From the cell containing the given text, extract its center point as [X, Y] coordinate. 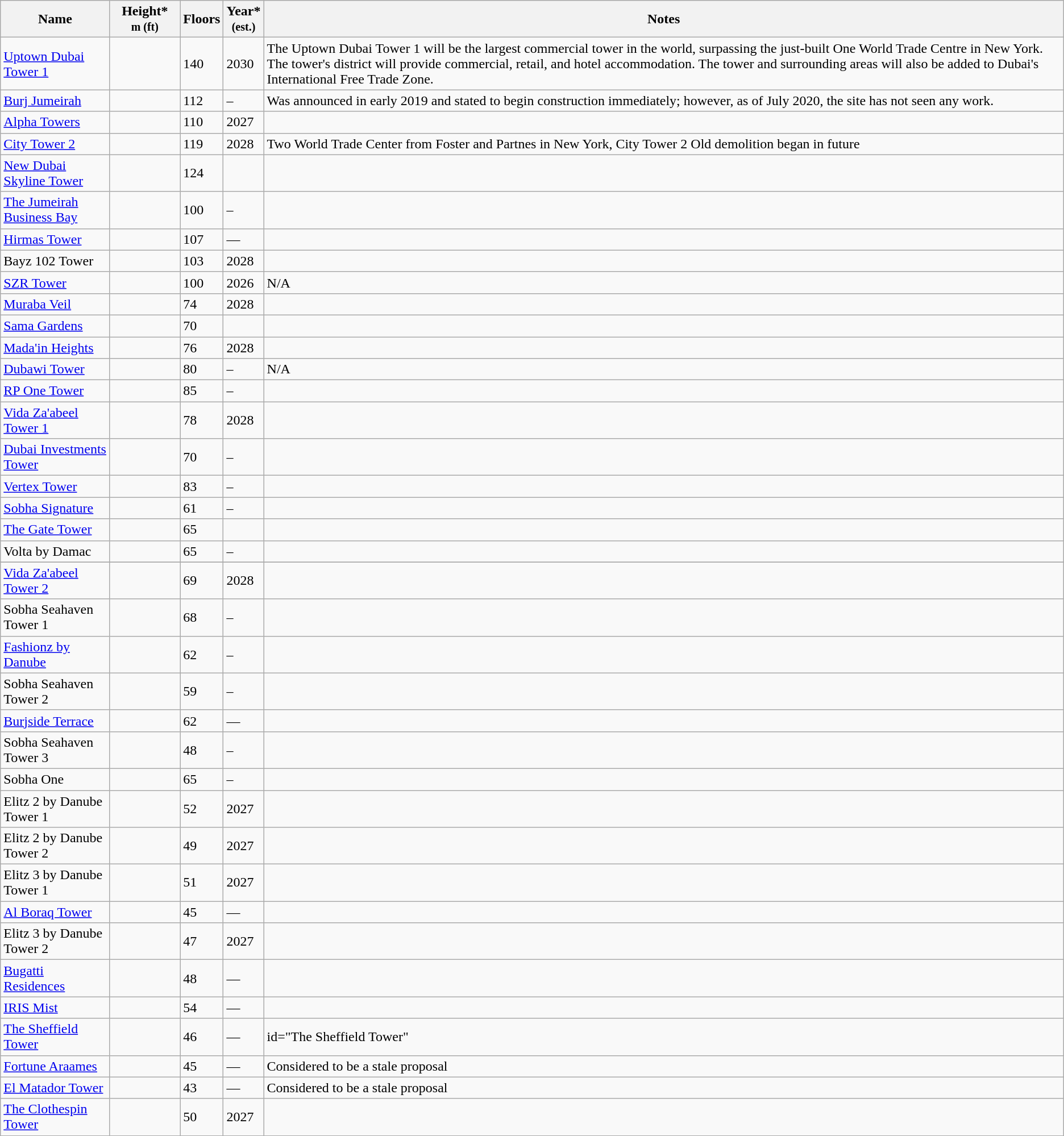
Elitz 2 by Danube Tower 1 [55, 808]
The Clothespin Tower [55, 1117]
Name [55, 19]
Was announced in early 2019 and stated to begin construction immediately; however, as of July 2020, the site has not seen any work. [664, 101]
RP One Tower [55, 391]
59 [202, 691]
61 [202, 508]
Notes [664, 19]
Vida Za'abeel Tower 1 [55, 421]
Volta by Damac [55, 551]
85 [202, 391]
Uptown Dubai Tower 1 [55, 64]
Sobha Seahaven Tower 3 [55, 750]
49 [202, 846]
Year*(est.) [243, 19]
SZR Tower [55, 282]
The Jumeirah Business Bay [55, 210]
Sobha One [55, 779]
68 [202, 617]
46 [202, 1037]
El Matador Tower [55, 1088]
74 [202, 304]
Height*m (ft) [145, 19]
54 [202, 1008]
69 [202, 581]
Sama Gardens [55, 326]
52 [202, 808]
Elitz 3 by Danube Tower 1 [55, 883]
Vida Za'abeel Tower 2 [55, 581]
Dubai Investments Tower [55, 457]
43 [202, 1088]
Sobha Seahaven Tower 2 [55, 691]
Muraba Veil [55, 304]
Bugatti Residences [55, 979]
id="The Sheffield Tower" [664, 1037]
Dubawi Tower [55, 369]
Floors [202, 19]
Bayz 102 Tower [55, 261]
78 [202, 421]
2026 [243, 282]
51 [202, 883]
76 [202, 347]
Sobha Seahaven Tower 1 [55, 617]
Fortune Araames [55, 1066]
Al Boraq Tower [55, 912]
140 [202, 64]
2030 [243, 64]
112 [202, 101]
80 [202, 369]
IRIS Mist [55, 1008]
Mada'in Heights [55, 347]
New Dubai Skyline Tower [55, 173]
The Gate Tower [55, 530]
City Tower 2 [55, 144]
Burjside Terrace [55, 721]
124 [202, 173]
The Sheffield Tower [55, 1037]
103 [202, 261]
107 [202, 239]
50 [202, 1117]
Elitz 3 by Danube Tower 2 [55, 941]
119 [202, 144]
Burj Jumeirah [55, 101]
Two World Trade Center from Foster and Partnes in New York, City Tower 2 Old demolition began in future [664, 144]
Sobha Signature [55, 508]
Alpha Towers [55, 122]
Fashionz by Danube [55, 655]
Hirmas Tower [55, 239]
83 [202, 486]
110 [202, 122]
Vertex Tower [55, 486]
47 [202, 941]
Elitz 2 by Danube Tower 2 [55, 846]
